Detect which cell encompasses the target text, then output its (x, y) center coordinate. 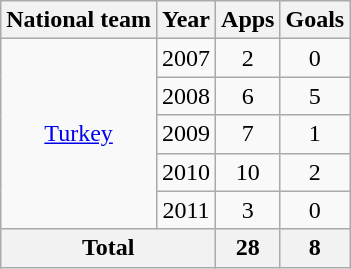
Total (108, 248)
28 (248, 248)
1 (315, 134)
10 (248, 172)
National team (79, 20)
2009 (186, 134)
8 (315, 248)
Turkey (79, 134)
2011 (186, 210)
3 (248, 210)
2008 (186, 96)
Year (186, 20)
2007 (186, 58)
7 (248, 134)
2010 (186, 172)
Apps (248, 20)
5 (315, 96)
Goals (315, 20)
6 (248, 96)
